Find where the given text appears and provide that cell's center as [X, Y] coordinate. 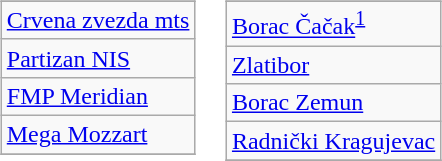
Crvena zvezda mts [98, 20]
Partizan NIS [98, 58]
Zlatibor [333, 65]
Borac Čačak1 [333, 24]
Radnički Kragujevac [333, 141]
Borac Zemun [333, 103]
FMP Meridian [98, 96]
Mega Mozzart [98, 134]
